Return [x, y] of the center of cell containing provided text 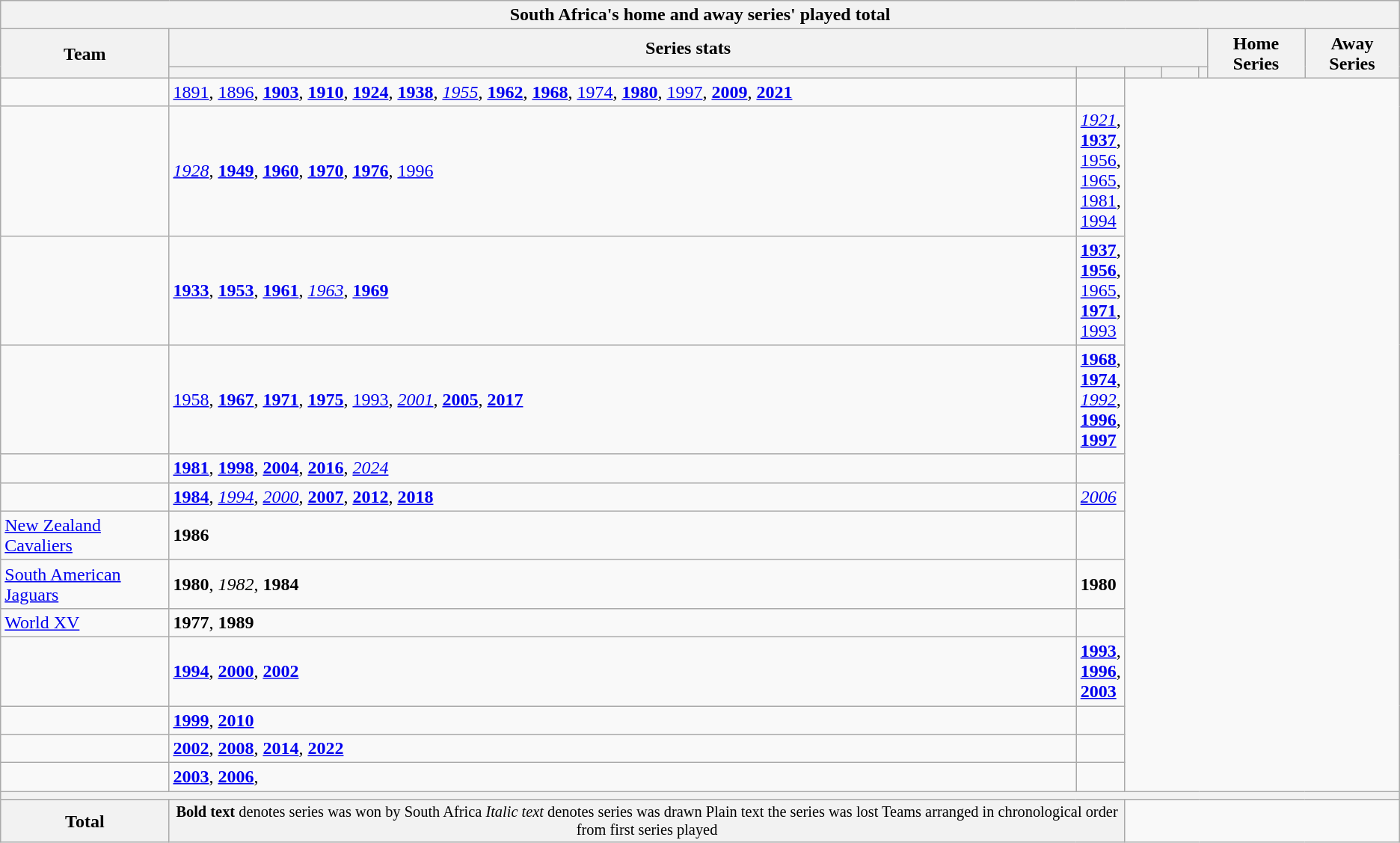
1958, 1967, 1971, 1975, 1993, 2001, 2005, 2017 [622, 399]
1994, 2000, 2002 [622, 671]
1937, 1956, 1965, 1971, 1993 [1101, 290]
1933, 1953, 1961, 1963, 1969 [622, 290]
1981, 1998, 2004, 2016, 2024 [622, 468]
1986 [622, 536]
1891, 1896, 1903, 1910, 1924, 1938, 1955, 1962, 1968, 1974, 1980, 1997, 2009, 2021 [622, 92]
1968, 1974, 1992, 1996, 1997 [1101, 399]
1984, 1994, 2000, 2007, 2012, 2018 [622, 497]
World XV [85, 622]
1980, 1982, 1984 [622, 583]
Series stats [688, 48]
2003, 2006, [622, 777]
South American Jaguars [85, 583]
1928, 1949, 1960, 1970, 1976, 1996 [622, 171]
1980 [1101, 583]
1977, 1989 [622, 622]
New Zealand Cavaliers [85, 536]
2006 [1101, 497]
Total [85, 821]
2002, 2008, 2014, 2022 [622, 749]
Team [85, 54]
Away Series [1352, 54]
1921, 1937, 1956, 1965, 1981, 1994 [1101, 171]
1993, 1996, 2003 [1101, 671]
1999, 2010 [622, 720]
South Africa's home and away series' played total [700, 15]
Home Series [1256, 54]
